Provide the (X, Y) coordinate of the cell's center where the given text is located.  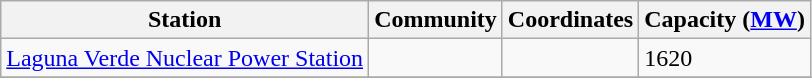
Capacity (MW) (725, 20)
Laguna Verde Nuclear Power Station (185, 58)
1620 (725, 58)
Coordinates (570, 20)
Community (436, 20)
Station (185, 20)
